Return (X, Y) of the center of cell containing provided text 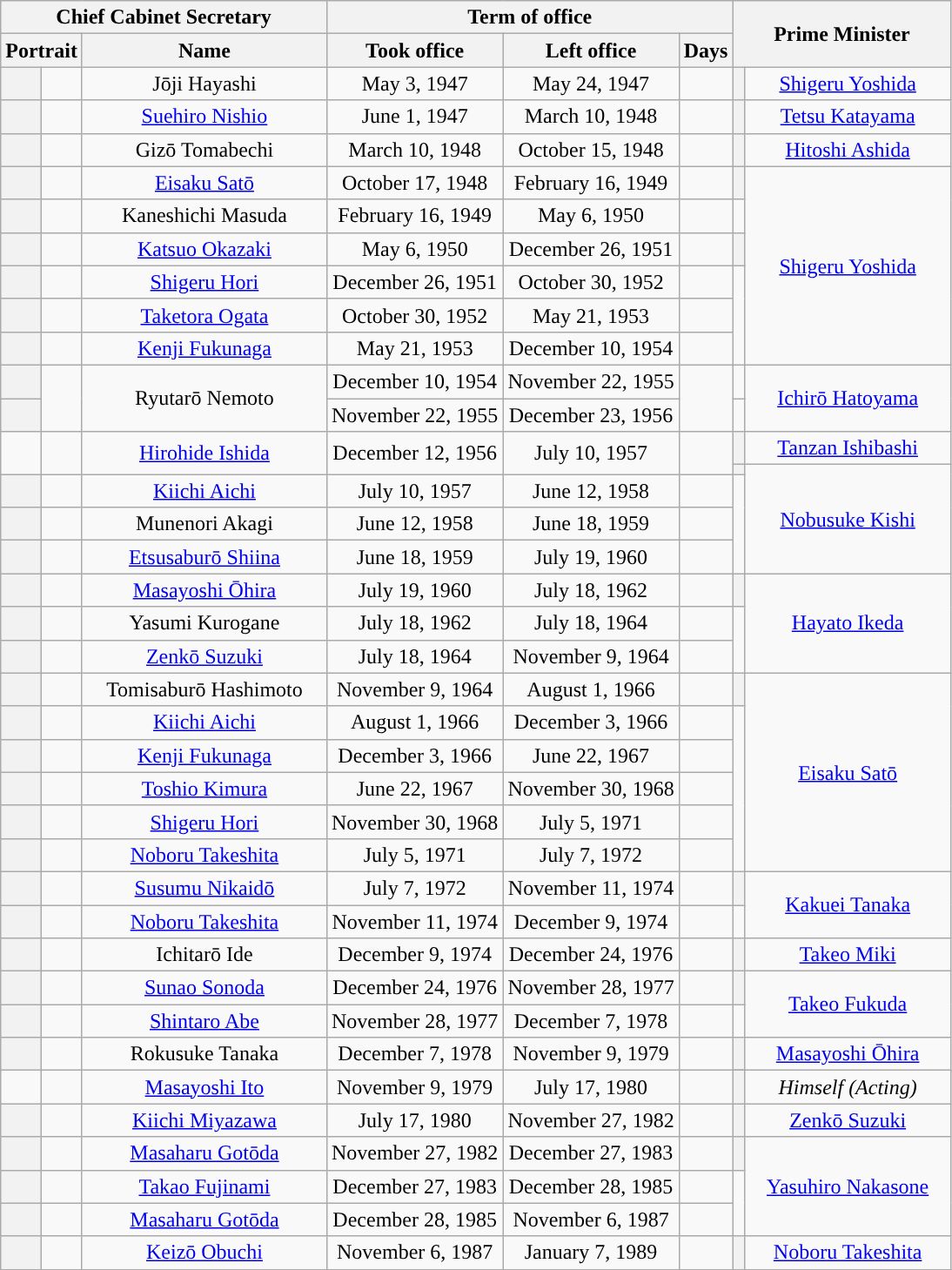
Susumu Nikaidō (204, 888)
Sunao Sonoda (204, 988)
Nobusuke Kishi (848, 519)
Hirohide Ishida (204, 453)
Ichirō Hatoyama (848, 398)
Took office (414, 50)
Term of office (529, 17)
Keizō Obuchi (204, 1253)
January 7, 1989 (591, 1253)
Left office (591, 50)
Hayato Ikeda (848, 623)
May 24, 1947 (591, 84)
Portrait (42, 50)
Takeo Miki (848, 955)
Katsuo Okazaki (204, 249)
Yasumi Kurogane (204, 623)
Taketora Ogata (204, 315)
Takao Fujinami (204, 1186)
Name (204, 50)
December 23, 1956 (591, 415)
Masayoshi Ito (204, 1087)
Rokusuke Tanaka (204, 1054)
Munenori Akagi (204, 524)
Days (706, 50)
December 12, 1956 (414, 453)
Etsusaburō Shiina (204, 557)
Gizō Tomabechi (204, 150)
Tomisaburō Hashimoto (204, 689)
Himself (Acting) (848, 1087)
Kakuei Tanaka (848, 904)
Toshio Kimura (204, 789)
Suehiro Nishio (204, 117)
Prime Minister (842, 34)
June 1, 1947 (414, 117)
Tanzan Ishibashi (848, 448)
Hitoshi Ashida (848, 150)
Shintaro Abe (204, 1021)
May 3, 1947 (414, 84)
Ichitarō Ide (204, 955)
Yasuhiro Nakasone (848, 1186)
Chief Cabinet Secretary (164, 17)
Ryutarō Nemoto (204, 398)
Tetsu Katayama (848, 117)
October 17, 1948 (414, 183)
Kaneshichi Masuda (204, 216)
Takeo Fukuda (848, 1005)
Kiichi Miyazawa (204, 1120)
Jōji Hayashi (204, 84)
October 15, 1948 (591, 150)
